Search for the cell housing the specified text and yield its (x, y) center coordinate. 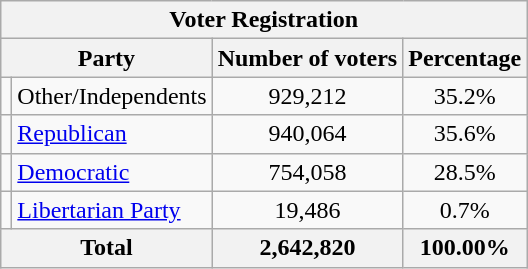
Party (106, 58)
Libertarian Party (112, 210)
Democratic (112, 172)
35.6% (465, 134)
Total (106, 248)
929,212 (308, 96)
19,486 (308, 210)
Republican (112, 134)
Voter Registration (264, 20)
Number of voters (308, 58)
754,058 (308, 172)
28.5% (465, 172)
100.00% (465, 248)
Percentage (465, 58)
0.7% (465, 210)
Other/Independents (112, 96)
2,642,820 (308, 248)
35.2% (465, 96)
940,064 (308, 134)
